Output the [X, Y] coordinate of the center of the cell containing the given text.  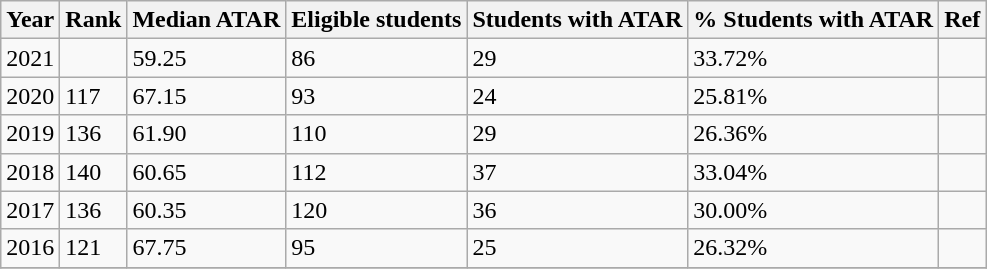
60.35 [206, 210]
2021 [30, 58]
33.04% [814, 172]
30.00% [814, 210]
140 [94, 172]
% Students with ATAR [814, 20]
25 [578, 248]
24 [578, 96]
67.75 [206, 248]
26.32% [814, 248]
37 [578, 172]
59.25 [206, 58]
2016 [30, 248]
36 [578, 210]
120 [376, 210]
Year [30, 20]
2019 [30, 134]
33.72% [814, 58]
86 [376, 58]
112 [376, 172]
2018 [30, 172]
93 [376, 96]
61.90 [206, 134]
Median ATAR [206, 20]
25.81% [814, 96]
95 [376, 248]
Eligible students [376, 20]
26.36% [814, 134]
2017 [30, 210]
2020 [30, 96]
Rank [94, 20]
60.65 [206, 172]
121 [94, 248]
110 [376, 134]
67.15 [206, 96]
117 [94, 96]
Ref [962, 20]
Students with ATAR [578, 20]
